Scan for the cell matching the given text and deliver its [x, y] coordinate at center. 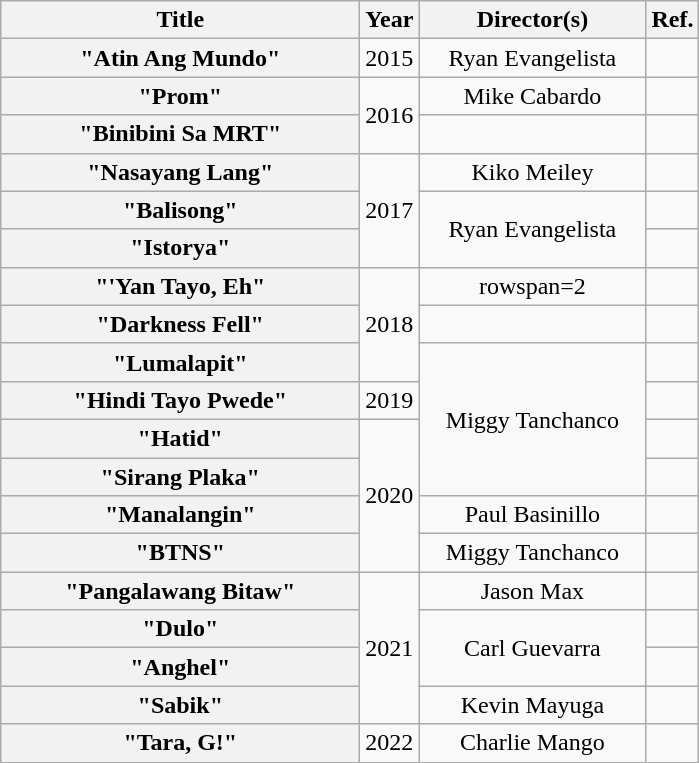
"Anghel" [180, 667]
"Lumalapit" [180, 362]
"Pangalawang Bitaw" [180, 591]
2020 [390, 495]
"Darkness Fell" [180, 324]
Carl Guevarra [532, 648]
"Nasayang Lang" [180, 172]
"'Yan Tayo, Eh" [180, 286]
2018 [390, 324]
"Sabik" [180, 705]
2017 [390, 210]
"Hatid" [180, 438]
"BTNS" [180, 553]
"Atin Ang Mundo" [180, 58]
2015 [390, 58]
2022 [390, 743]
Year [390, 20]
"Manalangin" [180, 515]
2019 [390, 400]
Director(s) [532, 20]
"Sirang Plaka" [180, 477]
"Binibini Sa MRT" [180, 134]
Mike Cabardo [532, 96]
rowspan=2 [532, 286]
"Prom" [180, 96]
Charlie Mango [532, 743]
"Hindi Tayo Pwede" [180, 400]
"Dulo" [180, 629]
"Istorya" [180, 248]
"Tara, G!" [180, 743]
Paul Basinillo [532, 515]
2016 [390, 115]
Ref. [672, 20]
Jason Max [532, 591]
2021 [390, 648]
Kevin Mayuga [532, 705]
Kiko Meiley [532, 172]
Title [180, 20]
"Balisong" [180, 210]
